Extract the [x, y] coordinate from the center of the cell holding the provided text.  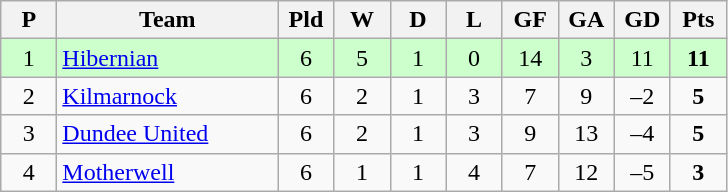
GD [642, 20]
–2 [642, 96]
Dundee United [168, 134]
GF [530, 20]
L [474, 20]
Motherwell [168, 172]
0 [474, 58]
Kilmarnock [168, 96]
Pld [306, 20]
Pts [698, 20]
Team [168, 20]
GA [586, 20]
–5 [642, 172]
12 [586, 172]
14 [530, 58]
W [362, 20]
–4 [642, 134]
13 [586, 134]
Hibernian [168, 58]
P [29, 20]
D [418, 20]
